Provide the (X, Y) coordinate of the cell's center where the given text is located.  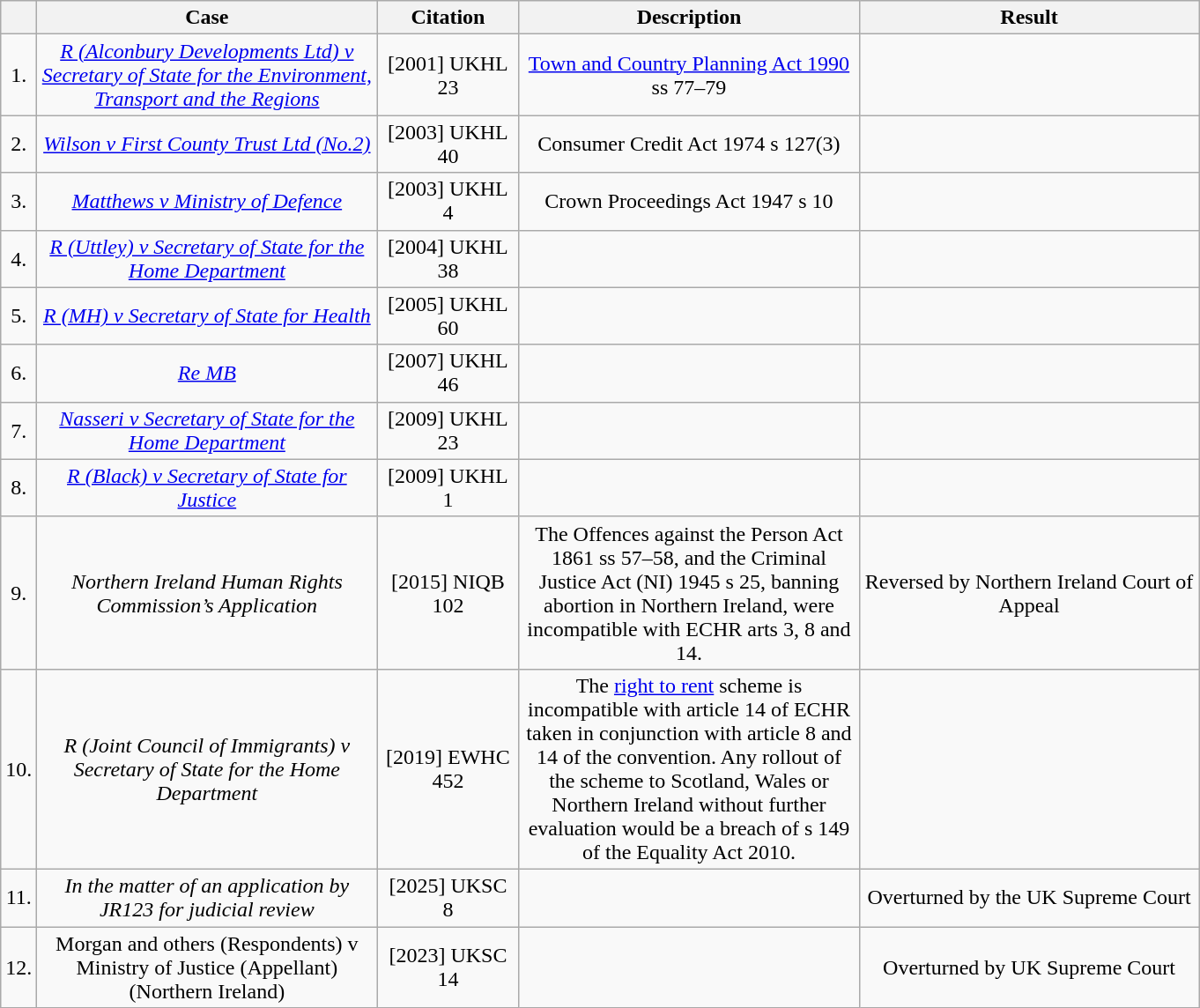
[2003] UKHL 4 (448, 201)
Matthews v Ministry of Defence (207, 201)
Result (1029, 18)
In the matter of an application by JR123 for judicial review (207, 897)
R (Joint Council of Immigrants) v Secretary of State for the Home Department (207, 768)
1. (19, 75)
Overturned by UK Supreme Court (1029, 967)
Crown Proceedings Act 1947 s 10 (689, 201)
Morgan and others (Respondents) v Ministry of Justice (Appellant) (Northern Ireland) (207, 967)
R (Alconbury Developments Ltd) v Secretary of State for the Environment, Transport and the Regions (207, 75)
[2015] NIQB 102 (448, 592)
[2003] UKHL 40 (448, 145)
8. (19, 488)
3. (19, 201)
[2001] UKHL 23 (448, 75)
Nasseri v Secretary of State for the Home Department (207, 430)
[2009] UKHL 1 (448, 488)
Consumer Credit Act 1974 s 127(3) (689, 145)
R (MH) v Secretary of State for Health (207, 315)
2. (19, 145)
6. (19, 374)
Town and Country Planning Act 1990 ss 77–79 (689, 75)
Northern Ireland Human Rights Commission’s Application (207, 592)
9. (19, 592)
7. (19, 430)
[2007] UKHL 46 (448, 374)
Re MB (207, 374)
[2004] UKHL 38 (448, 259)
Wilson v First County Trust Ltd (No.2) (207, 145)
10. (19, 768)
Description (689, 18)
[2023] UKSC 14 (448, 967)
R (Black) v Secretary of State for Justice (207, 488)
Citation (448, 18)
12. (19, 967)
[2009] UKHL 23 (448, 430)
5. (19, 315)
[2025] UKSC 8 (448, 897)
Reversed by Northern Ireland Court of Appeal (1029, 592)
[2019] EWHC 452 (448, 768)
Case (207, 18)
Overturned by the UK Supreme Court (1029, 897)
R (Uttley) v Secretary of State for the Home Department (207, 259)
[2005] UKHL 60 (448, 315)
4. (19, 259)
11. (19, 897)
